For the text-containing cell, return its midpoint in [x, y] coordinate format. 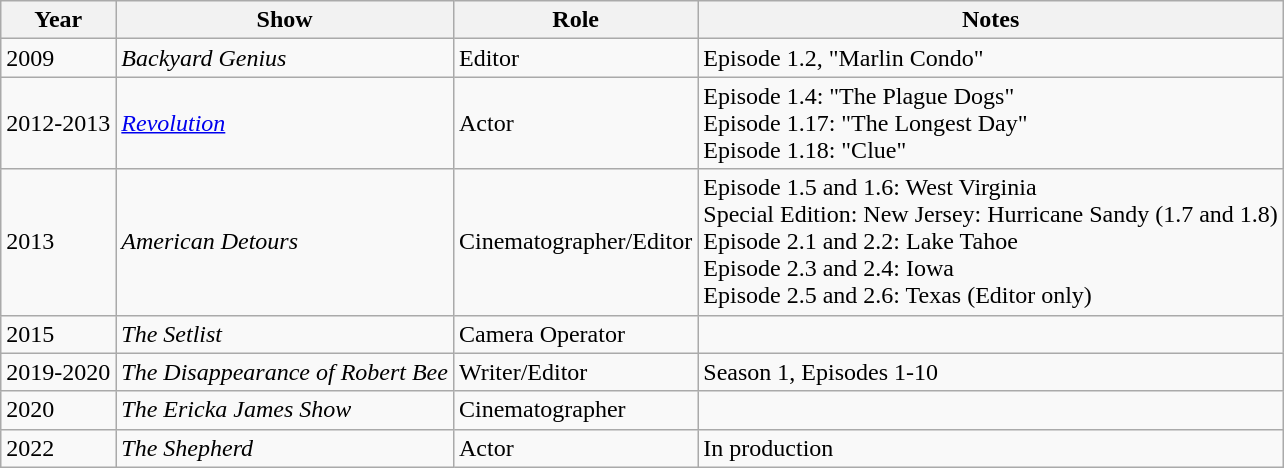
Year [58, 20]
In production [991, 448]
2013 [58, 242]
2019-2020 [58, 372]
Show [285, 20]
Cinematographer/Editor [575, 242]
Cinematographer [575, 410]
Editor [575, 58]
2012-2013 [58, 123]
Role [575, 20]
Backyard Genius [285, 58]
Notes [991, 20]
The Setlist [285, 334]
Episode 1.2, "Marlin Condo" [991, 58]
Camera Operator [575, 334]
Season 1, Episodes 1-10 [991, 372]
Writer/Editor [575, 372]
2009 [58, 58]
Episode 1.4: "The Plague Dogs"Episode 1.17: "The Longest Day"Episode 1.18: "Clue" [991, 123]
The Ericka James Show [285, 410]
The Shepherd [285, 448]
The Disappearance of Robert Bee [285, 372]
2015 [58, 334]
2020 [58, 410]
American Detours [285, 242]
2022 [58, 448]
Revolution [285, 123]
